Capture the cell that displays the provided text and extract its (x, y) central coordinate. 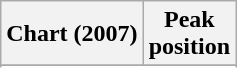
Chart (2007) (72, 34)
Peakposition (189, 34)
